Identify which cell holds the provided text, then report its (X, Y) central coordinate. 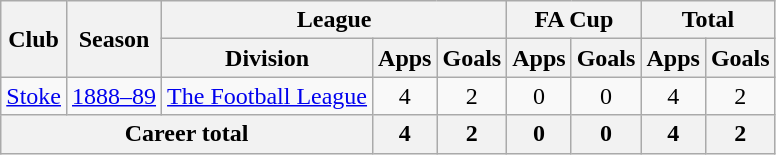
The Football League (268, 96)
Career total (187, 134)
Club (34, 39)
League (334, 20)
FA Cup (574, 20)
Division (268, 58)
1888–89 (114, 96)
Total (708, 20)
Stoke (34, 96)
Season (114, 39)
